Capture the cell that displays the provided text and extract its [x, y] central coordinate. 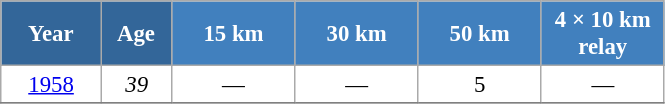
30 km [356, 34]
Age [136, 34]
15 km [234, 34]
4 × 10 km relay [602, 34]
39 [136, 85]
50 km [480, 34]
1958 [52, 85]
5 [480, 85]
Year [52, 34]
